Scan for the cell matching the given text and deliver its (X, Y) coordinate at center. 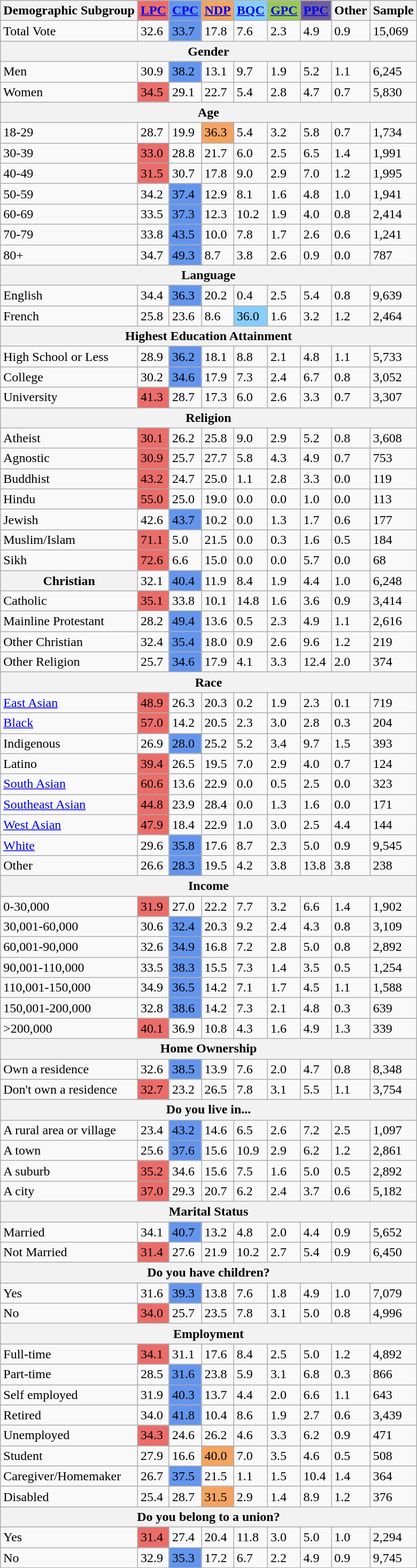
36.2 (185, 357)
60.6 (153, 784)
5.5 (316, 1089)
9,639 (393, 296)
639 (393, 1008)
Do you belong to a union? (208, 1517)
Disabled (69, 1496)
3.4 (284, 743)
3.7 (316, 1191)
Women (69, 92)
40.3 (185, 1395)
38.3 (185, 967)
20.4 (218, 1537)
French (69, 316)
787 (393, 255)
12.4 (316, 662)
25.2 (218, 743)
LPC (153, 11)
13.7 (218, 1395)
7,079 (393, 1293)
110,001-150,000 (69, 988)
28.9 (153, 357)
Black (69, 723)
2,464 (393, 316)
4.2 (250, 865)
44.8 (153, 804)
50-59 (69, 194)
30.1 (153, 438)
8.8 (250, 357)
Hindu (69, 499)
29.1 (185, 92)
28.0 (185, 743)
0.2 (250, 703)
4,892 (393, 1354)
1,991 (393, 153)
80+ (69, 255)
19.9 (185, 133)
East Asian (69, 703)
20.5 (218, 723)
3,608 (393, 438)
24.7 (185, 479)
29.3 (185, 1191)
27.0 (185, 906)
0.1 (351, 703)
30.2 (153, 377)
184 (393, 540)
23.4 (153, 1130)
7.1 (250, 988)
5,830 (393, 92)
144 (393, 825)
32.8 (153, 1008)
2,414 (393, 214)
5,182 (393, 1191)
2,861 (393, 1150)
5,652 (393, 1232)
37.0 (153, 1191)
Gender (208, 51)
32.9 (153, 1558)
219 (393, 642)
Catholic (69, 601)
34.5 (153, 92)
Other Christian (69, 642)
28.4 (218, 804)
41.3 (153, 397)
Religion (208, 418)
119 (393, 479)
PPC (316, 11)
Highest Education Attainment (208, 336)
13.2 (218, 1232)
32.7 (153, 1089)
40.7 (185, 1232)
Race (208, 682)
37.5 (185, 1476)
7.7 (250, 906)
113 (393, 499)
9,745 (393, 1558)
1,097 (393, 1130)
40.0 (218, 1456)
55.0 (153, 499)
27.9 (153, 1456)
49.3 (185, 255)
13.1 (218, 72)
34.3 (153, 1435)
38.2 (185, 72)
37.6 (185, 1150)
43.5 (185, 234)
Caregiver/Homemaker (69, 1476)
3,439 (393, 1415)
34.4 (153, 296)
Self employed (69, 1395)
33.0 (153, 153)
37.3 (185, 214)
Marital Status (208, 1211)
90,001-110,000 (69, 967)
Agnostic (69, 458)
43.7 (185, 519)
38.6 (185, 1008)
22.2 (218, 906)
753 (393, 458)
Income (208, 886)
9.6 (316, 642)
3.6 (316, 601)
2,616 (393, 621)
71.1 (153, 540)
1.8 (284, 1293)
35.8 (185, 845)
0.4 (250, 296)
West Asian (69, 825)
6.8 (316, 1374)
25.4 (153, 1496)
393 (393, 743)
30.6 (153, 927)
16.8 (218, 947)
Men (69, 72)
49.4 (185, 621)
26.3 (185, 703)
23.2 (185, 1089)
27.6 (185, 1252)
1,902 (393, 906)
Retired (69, 1415)
12.3 (218, 214)
12.9 (218, 194)
15.0 (218, 560)
30.7 (185, 173)
36.0 (250, 316)
2.2 (284, 1558)
171 (393, 804)
5.9 (250, 1374)
28.5 (153, 1374)
3,109 (393, 927)
35.3 (185, 1558)
28.8 (185, 153)
57.0 (153, 723)
238 (393, 865)
15,069 (393, 31)
14.8 (250, 601)
34.7 (153, 255)
11.8 (250, 1537)
English (69, 296)
35.1 (153, 601)
29.6 (153, 845)
9.2 (250, 927)
39.4 (153, 764)
Own a residence (69, 1069)
10.9 (250, 1150)
643 (393, 1395)
866 (393, 1374)
8.1 (250, 194)
40.4 (185, 580)
508 (393, 1456)
26.7 (153, 1476)
36.9 (185, 1028)
374 (393, 662)
Atheist (69, 438)
124 (393, 764)
A city (69, 1191)
Sample (393, 11)
27.7 (218, 458)
25.6 (153, 1150)
26.6 (153, 865)
5,733 (393, 357)
47.9 (153, 825)
8,348 (393, 1069)
19.0 (218, 499)
Married (69, 1232)
1,995 (393, 173)
Part-time (69, 1374)
23.8 (218, 1374)
Christian (69, 580)
30-39 (69, 153)
376 (393, 1496)
Don't own a residence (69, 1089)
A rural area or village (69, 1130)
CPC (185, 11)
68 (393, 560)
Sikh (69, 560)
60-69 (69, 214)
18.0 (218, 642)
4.5 (316, 988)
27.4 (185, 1537)
Demographic Subgroup (69, 11)
Do you live in... (208, 1110)
Other Religion (69, 662)
Buddhist (69, 479)
10.8 (218, 1028)
10.0 (218, 234)
>200,000 (69, 1028)
3,414 (393, 601)
177 (393, 519)
48.9 (153, 703)
18-29 (69, 133)
40.1 (153, 1028)
39.3 (185, 1293)
1,254 (393, 967)
23.5 (218, 1313)
4.1 (250, 662)
30,001-60,000 (69, 927)
35.4 (185, 642)
17.2 (218, 1558)
28.3 (185, 865)
150,001-200,000 (69, 1008)
1,734 (393, 133)
Language (208, 275)
26.9 (153, 743)
22.7 (218, 92)
204 (393, 723)
6,450 (393, 1252)
GPC (284, 11)
36.5 (185, 988)
42.6 (153, 519)
31.1 (185, 1354)
21.7 (218, 153)
18.4 (185, 825)
3,754 (393, 1089)
Age (208, 112)
33.7 (185, 31)
University (69, 397)
8.9 (316, 1496)
14.6 (218, 1130)
15.5 (218, 967)
South Asian (69, 784)
5.7 (316, 560)
28.2 (153, 621)
13.9 (218, 1069)
Unemployed (69, 1435)
24.6 (185, 1435)
4,996 (393, 1313)
White (69, 845)
339 (393, 1028)
18.1 (218, 357)
60,001-90,000 (69, 947)
41.8 (185, 1415)
BQC (250, 11)
Mainline Protestant (69, 621)
32.1 (153, 580)
Indigenous (69, 743)
3,052 (393, 377)
6,248 (393, 580)
20.7 (218, 1191)
10.1 (218, 601)
A suburb (69, 1171)
1,241 (393, 234)
38.5 (185, 1069)
323 (393, 784)
0-30,000 (69, 906)
17.3 (218, 397)
37.4 (185, 194)
35.2 (153, 1171)
20.2 (218, 296)
Do you have children? (208, 1273)
2,294 (393, 1537)
6,245 (393, 72)
High School or Less (69, 357)
7.5 (250, 1171)
Home Ownership (208, 1049)
471 (393, 1435)
16.6 (185, 1456)
3,307 (393, 397)
Muslim/Islam (69, 540)
College (69, 377)
Jewish (69, 519)
364 (393, 1476)
23.6 (185, 316)
23.9 (185, 804)
70-79 (69, 234)
A town (69, 1150)
NDP (218, 11)
9,545 (393, 845)
72.6 (153, 560)
Not Married (69, 1252)
Student (69, 1456)
21.9 (218, 1252)
Latino (69, 764)
Full-time (69, 1354)
719 (393, 703)
1,588 (393, 988)
Total Vote (69, 31)
1,941 (393, 194)
Southeast Asian (69, 804)
11.9 (218, 580)
40-49 (69, 173)
Employment (208, 1334)
34.2 (153, 194)
